Return the (X, Y) coordinate for the center point of the cell that contains the specified text.  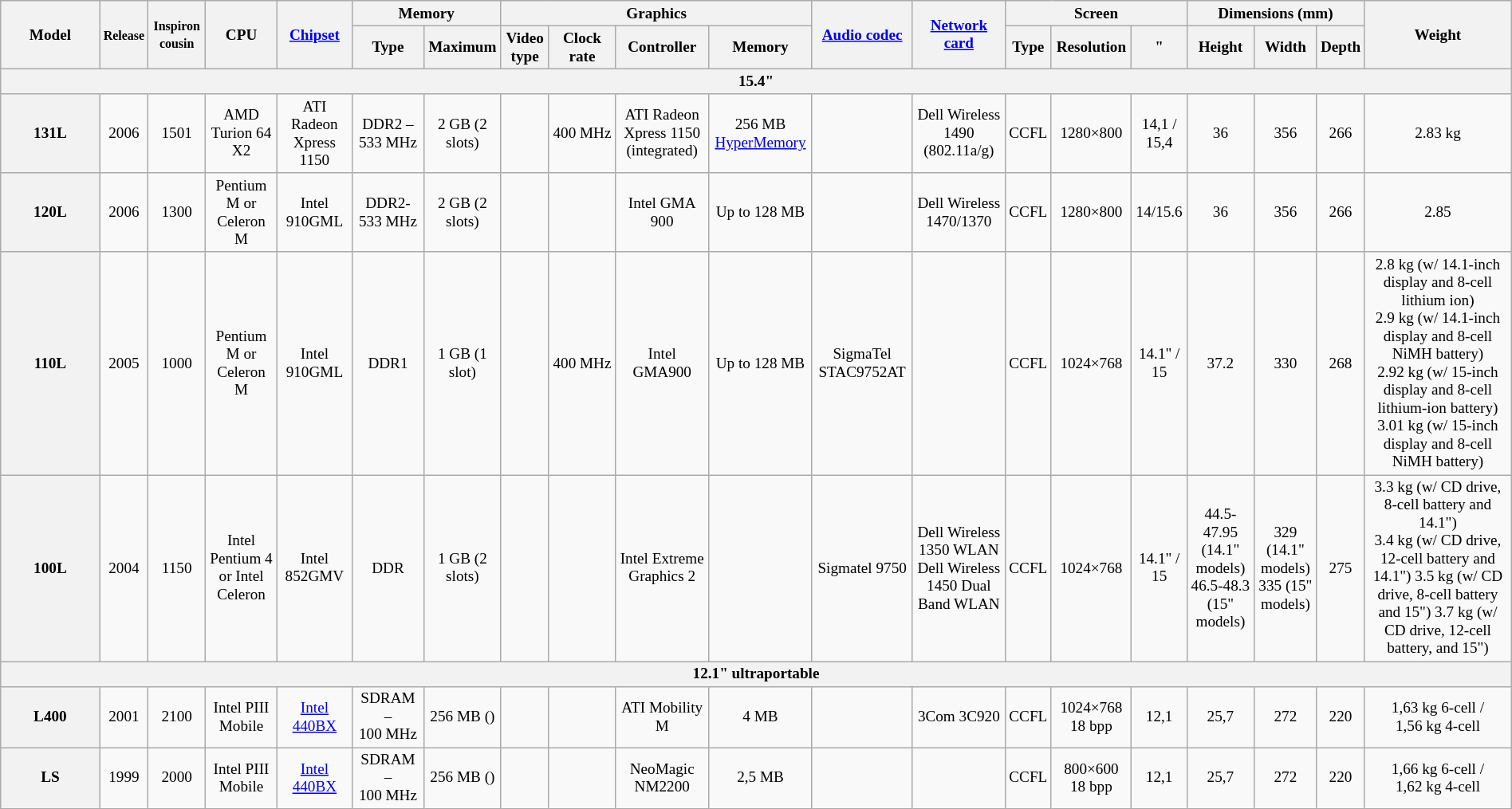
" (1160, 47)
SigmaTel STAC9752AT (862, 363)
329 (14.1" models)335 (15" models) (1286, 567)
256 MB HyperMemory (761, 134)
Dell Wireless 1490 (802.11a/g) (959, 134)
2004 (124, 567)
Screen (1097, 14)
Dell Wireless 1350 WLANDell Wireless 1450 Dual Band WLAN (959, 567)
ATI Radeon Xpress 1150 (314, 134)
2100 (177, 717)
Chipset (314, 35)
NeoMagic NM2200 (662, 778)
Intel 852GMV (314, 567)
Controller (662, 47)
Clock rate (582, 47)
CPU (242, 35)
Width (1286, 47)
44.5-47.95 (14.1" models)46.5-48.3 (15" models) (1220, 567)
ATI Radeon Xpress 1150 (integrated) (662, 134)
268 (1340, 363)
DDR1 (388, 363)
37.2 (1220, 363)
Sigmatel 9750 (862, 567)
1999 (124, 778)
L400 (50, 717)
Video type (525, 47)
1300 (177, 212)
1150 (177, 567)
Depth (1340, 47)
Intel GMA900 (662, 363)
131L (50, 134)
Maximum (463, 47)
2.85 (1439, 212)
Inspiron cousin (177, 35)
12.1" ultraportable (756, 674)
Resolution (1091, 47)
2005 (124, 363)
Network card (959, 35)
15.4" (756, 81)
330 (1286, 363)
DDR2 – 533 MHz (388, 134)
2001 (124, 717)
1000 (177, 363)
Weight (1439, 35)
120L (50, 212)
3Com 3C920 (959, 717)
1,63 kg 6-cell / 1,56 kg 4-cell (1439, 717)
Dimensions (mm) (1275, 14)
DDR (388, 567)
800×600 18 bpp (1091, 778)
110L (50, 363)
Intel Extreme Graphics 2 (662, 567)
Release (124, 35)
14/15.6 (1160, 212)
Intel Pentium 4 or Intel Celeron (242, 567)
Audio codec (862, 35)
LS (50, 778)
1 GB (1 slot) (463, 363)
ATI Mobility M (662, 717)
Intel GMA 900 (662, 212)
14,1 / 15,4 (1160, 134)
4 MB (761, 717)
1,66 kg 6-cell / 1,62 kg 4-cell (1439, 778)
Graphics (656, 14)
1501 (177, 134)
Dell Wireless 1470/1370 (959, 212)
2,5 MB (761, 778)
100L (50, 567)
AMD Turion 64 X2 (242, 134)
1024×768 18 bpp (1091, 717)
2000 (177, 778)
1 GB (2 slots) (463, 567)
2.83 kg (1439, 134)
275 (1340, 567)
DDR2-533 MHz (388, 212)
Height (1220, 47)
Model (50, 35)
